Find where the given text appears and provide that cell's center as (X, Y) coordinate. 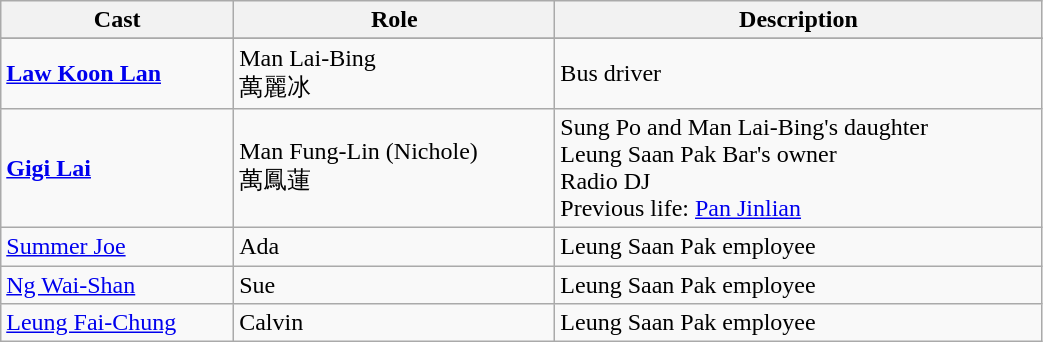
Man Fung-Lin (Nichole)萬鳳蓮 (394, 168)
Summer Joe (118, 246)
Leung Fai-Chung (118, 323)
Law Koon Lan (118, 74)
Description (798, 20)
Ng Wai-Shan (118, 285)
Ada (394, 246)
Role (394, 20)
Sue (394, 285)
Sung Po and Man Lai-Bing's daughterLeung Saan Pak Bar's ownerRadio DJPrevious life: Pan Jinlian (798, 168)
Bus driver (798, 74)
Gigi Lai (118, 168)
Man Lai-Bing萬麗冰 (394, 74)
Cast (118, 20)
Calvin (394, 323)
